Locate the cell with the specified text and output its [x, y] center coordinate. 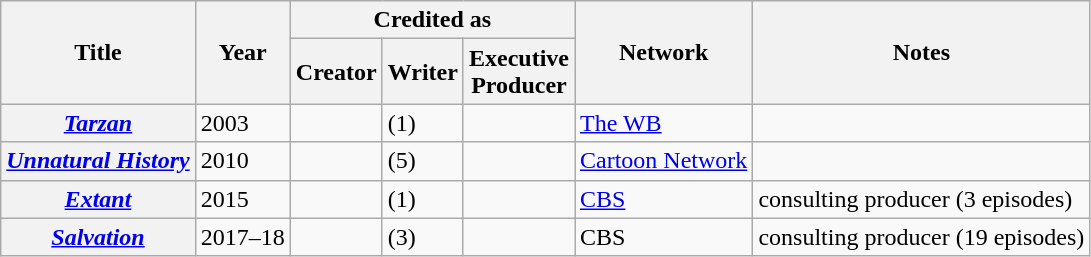
(3) [422, 237]
Tarzan [98, 123]
Unnatural History [98, 161]
Title [98, 52]
consulting producer (3 episodes) [922, 199]
Creator [336, 72]
2003 [242, 123]
Cartoon Network [663, 161]
Credited as [432, 20]
(5) [422, 161]
2017–18 [242, 237]
Year [242, 52]
The WB [663, 123]
2010 [242, 161]
Notes [922, 52]
ExecutiveProducer [518, 72]
consulting producer (19 episodes) [922, 237]
2015 [242, 199]
Extant [98, 199]
Salvation [98, 237]
Writer [422, 72]
Network [663, 52]
